Pinpoint the cell where the given text exists, returning its (X, Y) midpoint coordinate. 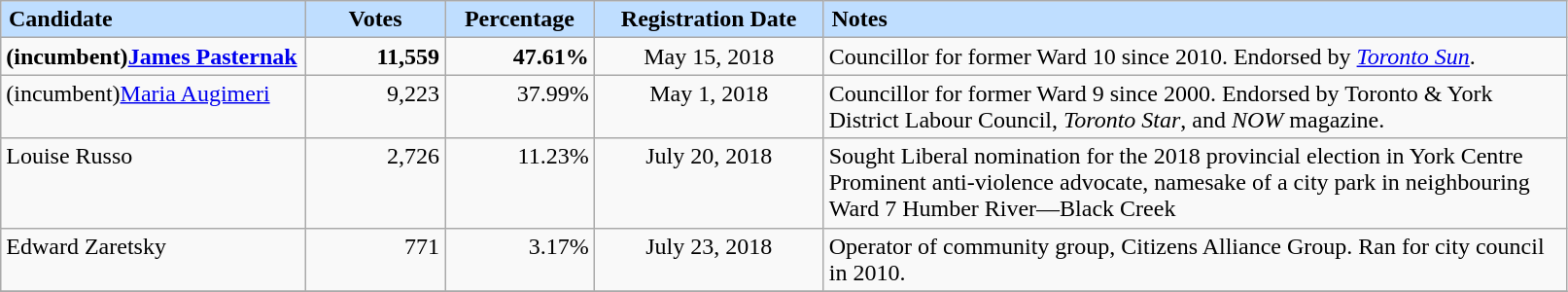
Votes (375, 19)
Percentage (520, 19)
2,726 (375, 183)
Councillor for former Ward 9 since 2000. Endorsed by Toronto & York District Labour Council, Toronto Star, and NOW magazine. (1195, 107)
11.23% (520, 183)
47.61% (520, 56)
Councillor for former Ward 10 since 2010. Endorsed by Toronto Sun. (1195, 56)
37.99% (520, 107)
Candidate (154, 19)
July 20, 2018 (709, 183)
771 (375, 259)
(incumbent)Maria Augimeri (154, 107)
11,559 (375, 56)
Notes (1195, 19)
Registration Date (709, 19)
Edward Zaretsky (154, 259)
Operator of community group, Citizens Alliance Group. Ran for city council in 2010. (1195, 259)
May 15, 2018 (709, 56)
July 23, 2018 (709, 259)
May 1, 2018 (709, 107)
(incumbent)James Pasternak (154, 56)
Louise Russo (154, 183)
3.17% (520, 259)
9,223 (375, 107)
